From the cell containing the given text, extract its center point as [X, Y] coordinate. 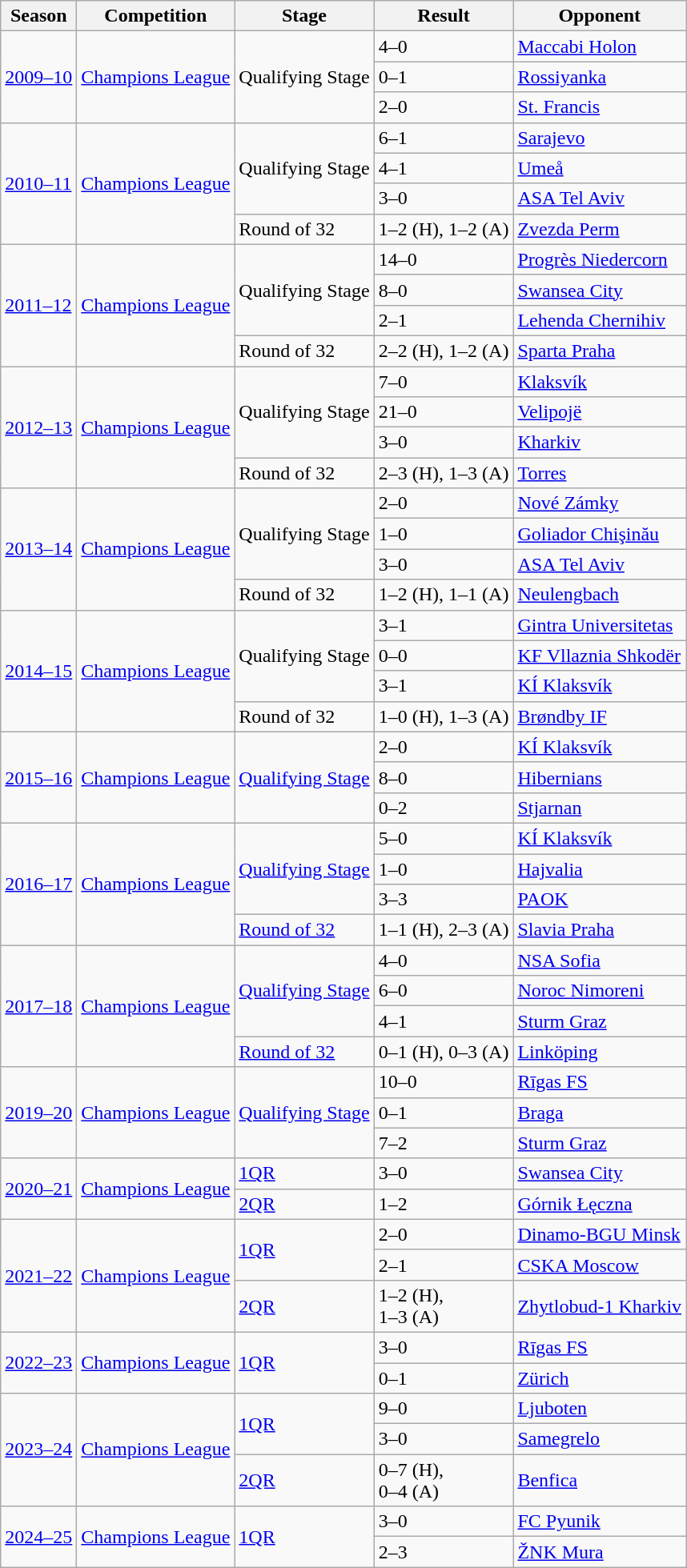
2023–24 [38, 1450]
Benfica [600, 1481]
2020–21 [38, 1189]
Sparta Praha [600, 351]
2017–18 [38, 1006]
6–1 [444, 138]
1–2 (H),1–3 (A) [444, 1306]
Season [38, 16]
PAOK [600, 900]
Linköping [600, 1052]
Zvezda Perm [600, 229]
6–0 [444, 991]
2–2 (H), 1–2 (A) [444, 351]
Velipojë [600, 412]
KF Vllaznia Shkodër [600, 656]
Rossiyanka [600, 77]
Brøndby IF [600, 716]
0–0 [444, 656]
Hibernians [600, 777]
10–0 [444, 1082]
Górnik Łęczna [600, 1204]
Dinamo-BGU Minsk [600, 1234]
NSA Sofia [600, 960]
Zhytlobud-1 Kharkiv [600, 1306]
2012–13 [38, 427]
Neulengbach [600, 595]
Slavia Praha [600, 930]
7–0 [444, 382]
14–0 [444, 259]
Goliador Chişinău [600, 534]
Competition [155, 16]
Samegrelo [600, 1439]
CSKA Moscow [600, 1265]
Gintra Universitetas [600, 625]
Umeå [600, 168]
Zürich [600, 1378]
Torres [600, 473]
Ljuboten [600, 1409]
2011–12 [38, 305]
2019–20 [38, 1113]
Stjarnan [600, 808]
0–7 (H), 0–4 (A) [444, 1481]
Stage [304, 16]
2–3 [444, 1552]
St. Francis [600, 107]
Progrès Niedercorn [600, 259]
2021–22 [38, 1276]
1–2 (H), 1–1 (A) [444, 595]
Hajvalia [600, 868]
Maccabi Holon [600, 46]
0–2 [444, 808]
Opponent [600, 16]
1–2 (H), 1–2 (A) [444, 229]
3–3 [444, 900]
2016–17 [38, 884]
2015–16 [38, 777]
2022–23 [38, 1362]
2014–15 [38, 671]
2009–10 [38, 77]
0–1 (H), 0–3 (A) [444, 1052]
2013–14 [38, 549]
7–2 [444, 1143]
Lehenda Chernihiv [600, 320]
2024–25 [38, 1537]
FC Pyunik [600, 1522]
2–3 (H), 1–3 (A) [444, 473]
Kharkiv [600, 443]
Klaksvík [600, 382]
Result [444, 16]
1–0 (H), 1–3 (A) [444, 716]
ŽNK Mura [600, 1552]
21–0 [444, 412]
5–0 [444, 838]
1–1 (H), 2–3 (A) [444, 930]
2010–11 [38, 183]
Nové Zámky [600, 503]
Sarajevo [600, 138]
1–2 [444, 1204]
9–0 [444, 1409]
Noroc Nimoreni [600, 991]
Braga [600, 1113]
